For the text-containing cell, return its midpoint in [x, y] coordinate format. 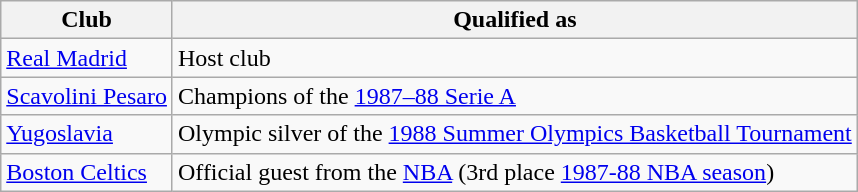
Qualified as [514, 20]
Real Madrid [87, 58]
Official guest from the NBA (3rd place 1987-88 NBA season) [514, 172]
Champions of the 1987–88 Serie A [514, 96]
Host club [514, 58]
Olympic silver of the 1988 Summer Olympics Basketball Tournament [514, 134]
Club [87, 20]
Yugoslavia [87, 134]
Scavolini Pesaro [87, 96]
Boston Celtics [87, 172]
